Pinpoint the cell where the given text exists, returning its (X, Y) midpoint coordinate. 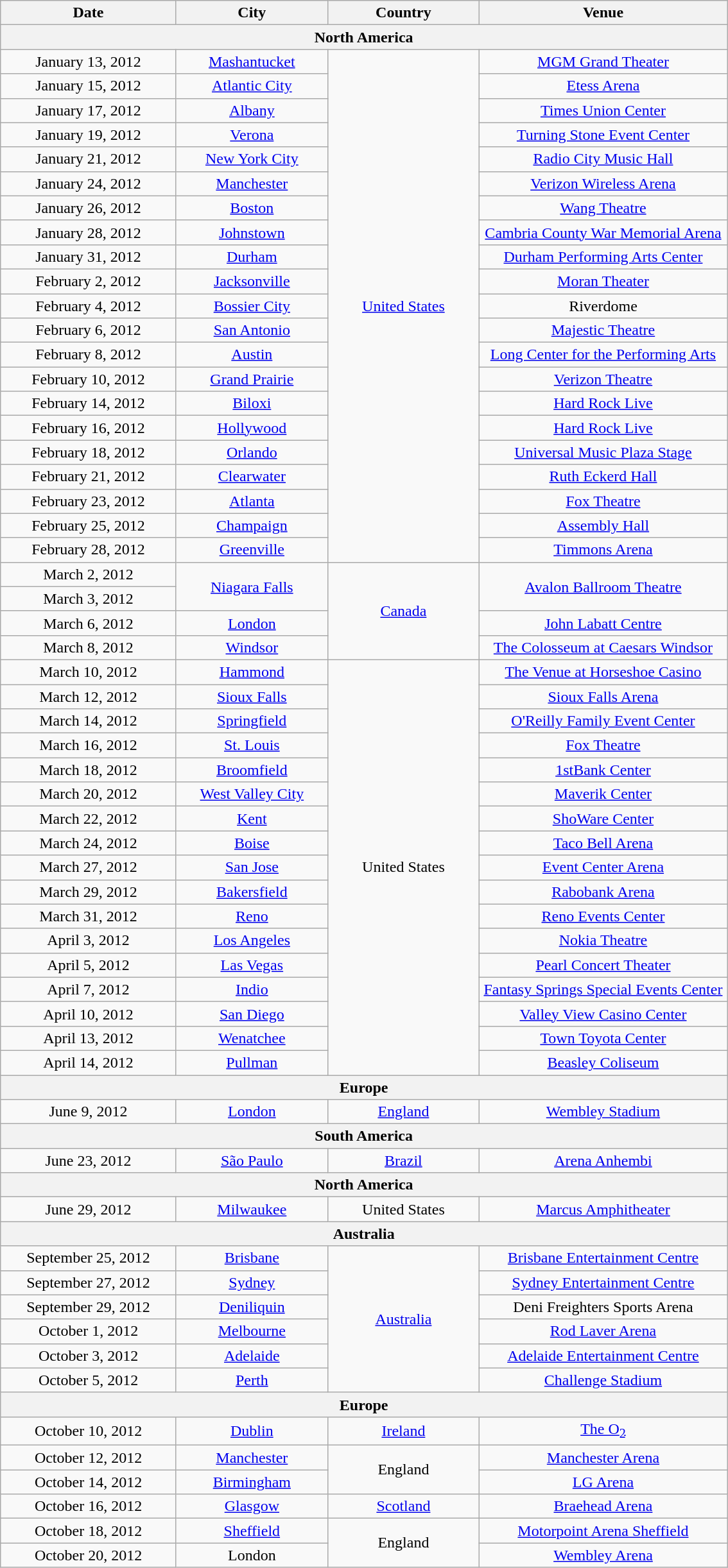
October 1, 2012 (89, 1331)
March 22, 2012 (89, 819)
Assembly Hall (603, 525)
March 20, 2012 (89, 794)
Johnstown (252, 232)
The Colosseum at Caesars Windsor (603, 647)
January 17, 2012 (89, 110)
January 31, 2012 (89, 257)
January 28, 2012 (89, 232)
February 18, 2012 (89, 452)
Deni Freighters Sports Arena (603, 1307)
Motorpoint Arena Sheffield (603, 1531)
Taco Bell Arena (603, 843)
Wembley Arena (603, 1555)
October 16, 2012 (89, 1506)
Boston (252, 208)
April 5, 2012 (89, 965)
March 27, 2012 (89, 867)
March 24, 2012 (89, 843)
South America (364, 1136)
Albany (252, 110)
Greenville (252, 550)
October 14, 2012 (89, 1482)
Country (403, 13)
April 3, 2012 (89, 941)
June 9, 2012 (89, 1112)
January 26, 2012 (89, 208)
January 24, 2012 (89, 183)
Springfield (252, 721)
Ruth Eckerd Hall (603, 477)
April 7, 2012 (89, 989)
Deniliquin (252, 1307)
June 29, 2012 (89, 1209)
Sioux Falls Arena (603, 696)
San Diego (252, 1014)
New York City (252, 159)
October 3, 2012 (89, 1356)
Rabobank Arena (603, 892)
Champaign (252, 525)
Town Toyota Center (603, 1038)
Dublin (252, 1431)
Niagara Falls (252, 586)
Austin (252, 355)
Bossier City (252, 306)
Verona (252, 135)
Turning Stone Event Center (603, 135)
March 2, 2012 (89, 574)
Atlanta (252, 501)
March 3, 2012 (89, 599)
San Jose (252, 867)
Bakersfield (252, 892)
Jacksonville (252, 281)
Verizon Theatre (603, 379)
Wang Theatre (603, 208)
February 23, 2012 (89, 501)
February 10, 2012 (89, 379)
September 25, 2012 (89, 1258)
Scotland (403, 1506)
January 13, 2012 (89, 62)
Pearl Concert Theater (603, 965)
January 21, 2012 (89, 159)
October 20, 2012 (89, 1555)
West Valley City (252, 794)
Pullman (252, 1062)
October 5, 2012 (89, 1380)
February 25, 2012 (89, 525)
Hollywood (252, 428)
Birmingham (252, 1482)
Sheffield (252, 1531)
February 28, 2012 (89, 550)
April 13, 2012 (89, 1038)
ShoWare Center (603, 819)
January 19, 2012 (89, 135)
Orlando (252, 452)
Date (89, 13)
Marcus Amphitheater (603, 1209)
Majestic Theatre (603, 330)
February 14, 2012 (89, 404)
Adelaide Entertainment Centre (603, 1356)
Etess Arena (603, 86)
Broomfield (252, 770)
Fantasy Springs Special Events Center (603, 989)
Hammond (252, 672)
Braehead Arena (603, 1506)
San Antonio (252, 330)
Durham Performing Arts Center (603, 257)
Arena Anhembi (603, 1161)
Riverdome (603, 306)
1stBank Center (603, 770)
Timmons Arena (603, 550)
Durham (252, 257)
City (252, 13)
Wembley Stadium (603, 1112)
Adelaide (252, 1356)
São Paulo (252, 1161)
The O2 (603, 1431)
Long Center for the Performing Arts (603, 355)
Brisbane (252, 1258)
February 6, 2012 (89, 330)
Valley View Casino Center (603, 1014)
Milwaukee (252, 1209)
March 16, 2012 (89, 746)
September 29, 2012 (89, 1307)
Indio (252, 989)
October 10, 2012 (89, 1431)
Sioux Falls (252, 696)
March 6, 2012 (89, 623)
February 21, 2012 (89, 477)
March 8, 2012 (89, 647)
Avalon Ballroom Theatre (603, 586)
Beasley Coliseum (603, 1062)
John Labatt Centre (603, 623)
MGM Grand Theater (603, 62)
LG Arena (603, 1482)
Reno Events Center (603, 916)
Challenge Stadium (603, 1380)
September 27, 2012 (89, 1283)
Venue (603, 13)
Windsor (252, 647)
Rod Laver Arena (603, 1331)
Kent (252, 819)
Radio City Music Hall (603, 159)
March 12, 2012 (89, 696)
February 8, 2012 (89, 355)
Nokia Theatre (603, 941)
February 2, 2012 (89, 281)
October 12, 2012 (89, 1458)
Times Union Center (603, 110)
February 4, 2012 (89, 306)
January 15, 2012 (89, 86)
Brisbane Entertainment Centre (603, 1258)
Wenatchee (252, 1038)
Perth (252, 1380)
Verizon Wireless Arena (603, 183)
Maverik Center (603, 794)
Glasgow (252, 1506)
St. Louis (252, 746)
The Venue at Horseshoe Casino (603, 672)
Los Angeles (252, 941)
March 18, 2012 (89, 770)
Universal Music Plaza Stage (603, 452)
June 23, 2012 (89, 1161)
Las Vegas (252, 965)
April 10, 2012 (89, 1014)
Boise (252, 843)
March 31, 2012 (89, 916)
Brazil (403, 1161)
Reno (252, 916)
February 16, 2012 (89, 428)
Melbourne (252, 1331)
Manchester Arena (603, 1458)
Ireland (403, 1431)
Atlantic City (252, 86)
Clearwater (252, 477)
March 10, 2012 (89, 672)
Sydney (252, 1283)
Grand Prairie (252, 379)
October 18, 2012 (89, 1531)
Mashantucket (252, 62)
Event Center Arena (603, 867)
Biloxi (252, 404)
Canada (403, 611)
Cambria County War Memorial Arena (603, 232)
O'Reilly Family Event Center (603, 721)
March 14, 2012 (89, 721)
Moran Theater (603, 281)
March 29, 2012 (89, 892)
April 14, 2012 (89, 1062)
Sydney Entertainment Centre (603, 1283)
